Search for the cell housing the specified text and yield its [X, Y] center coordinate. 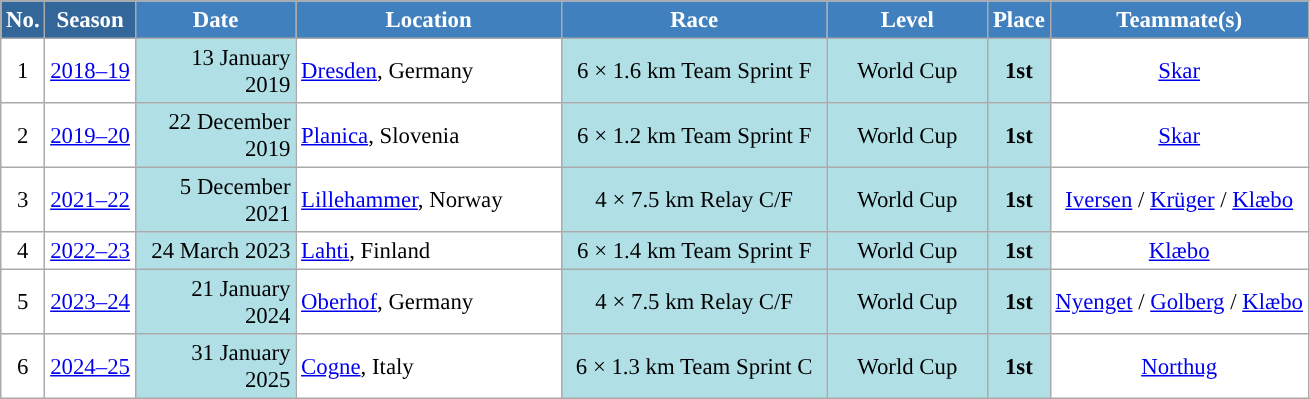
No. [23, 20]
Season [90, 20]
2021–22 [90, 200]
Date [216, 20]
Lahti, Finland [429, 251]
Cogne, Italy [429, 366]
6 × 1.6 km Team Sprint F [694, 72]
2 [23, 136]
2024–25 [90, 366]
Level [908, 20]
2018–19 [90, 72]
Oberhof, Germany [429, 302]
5 December 2021 [216, 200]
Lillehammer, Norway [429, 200]
Klæbo [1179, 251]
2023–24 [90, 302]
2019–20 [90, 136]
24 March 2023 [216, 251]
22 December 2019 [216, 136]
1 [23, 72]
6 × 1.2 km Team Sprint F [694, 136]
2022–23 [90, 251]
Dresden, Germany [429, 72]
Race [694, 20]
3 [23, 200]
6 × 1.4 km Team Sprint F [694, 251]
Location [429, 20]
Teammate(s) [1179, 20]
21 January 2024 [216, 302]
6 × 1.3 km Team Sprint C [694, 366]
Northug [1179, 366]
31 January 2025 [216, 366]
Iversen / Krüger / Klæbo [1179, 200]
Planica, Slovenia [429, 136]
13 January 2019 [216, 72]
5 [23, 302]
4 [23, 251]
Nyenget / Golberg / Klæbo [1179, 302]
Place [1019, 20]
6 [23, 366]
